Determine the (x, y) coordinate at the center of the cell enclosing the given text.  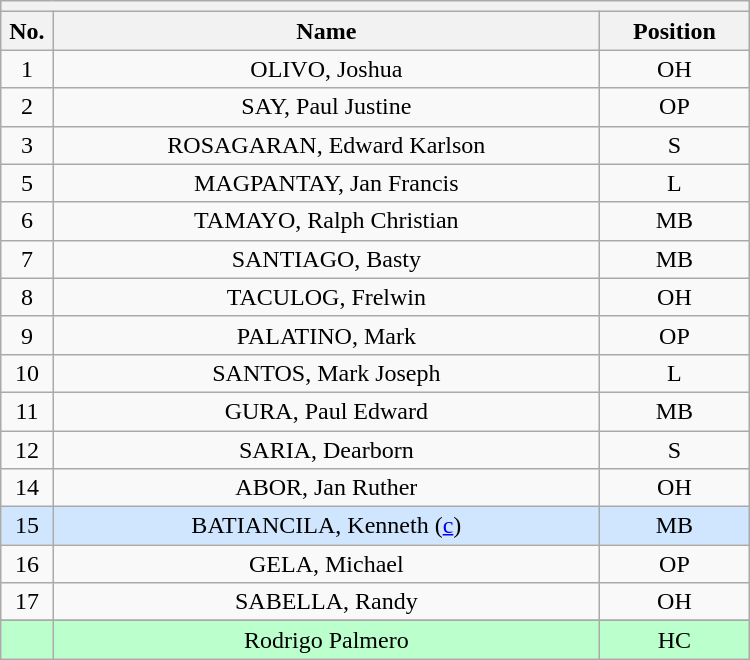
8 (27, 297)
12 (27, 449)
SAY, Paul Justine (326, 107)
ROSAGARAN, Edward Karlson (326, 145)
TAMAYO, Ralph Christian (326, 221)
BATIANCILA, Kenneth (c) (326, 526)
GURA, Paul Edward (326, 411)
2 (27, 107)
SARIA, Dearborn (326, 449)
9 (27, 335)
Name (326, 31)
OLIVO, Joshua (326, 69)
MAGPANTAY, Jan Francis (326, 183)
10 (27, 373)
Rodrigo Palmero (326, 640)
17 (27, 602)
6 (27, 221)
5 (27, 183)
3 (27, 145)
ABOR, Jan Ruther (326, 488)
7 (27, 259)
SANTOS, Mark Joseph (326, 373)
1 (27, 69)
PALATINO, Mark (326, 335)
SANTIAGO, Basty (326, 259)
Position (675, 31)
TACULOG, Frelwin (326, 297)
HC (675, 640)
No. (27, 31)
GELA, Michael (326, 564)
15 (27, 526)
16 (27, 564)
SABELLA, Randy (326, 602)
11 (27, 411)
14 (27, 488)
